Detect which cell encompasses the target text, then output its (X, Y) center coordinate. 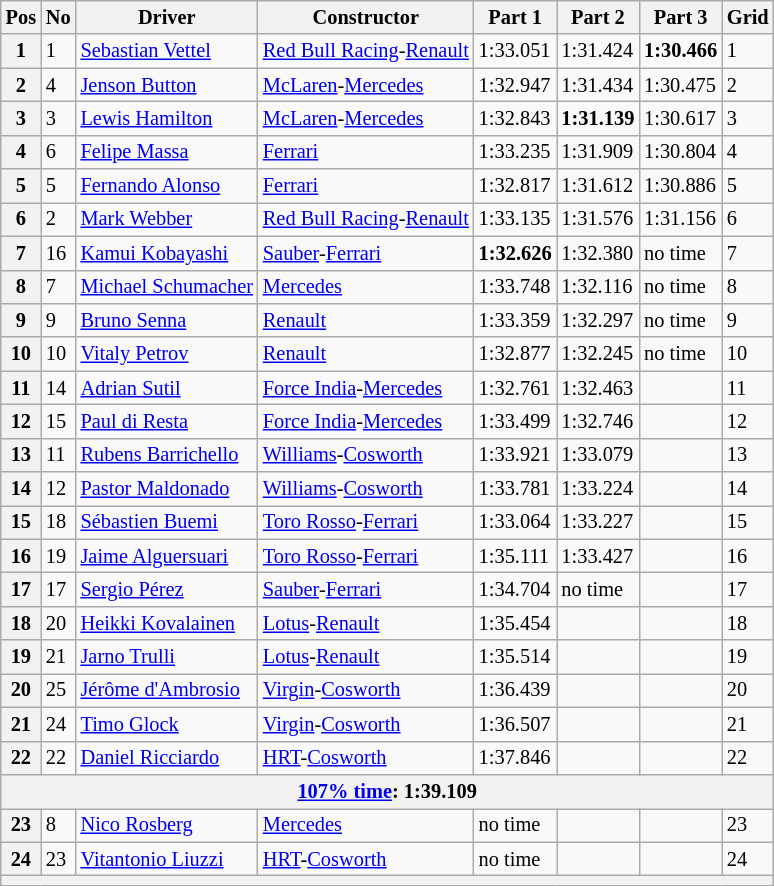
Timo Glock (167, 724)
1:33.224 (598, 489)
Lewis Hamilton (167, 118)
Paul di Resta (167, 421)
Part 1 (516, 17)
1:30.886 (680, 186)
1:30.804 (680, 152)
Pos (21, 17)
Michael Schumacher (167, 287)
Grid (748, 17)
1:33.051 (516, 51)
1:31.612 (598, 186)
Daniel Ricciardo (167, 758)
1:33.079 (598, 455)
1:35.514 (516, 657)
107% time: 1:39.109 (388, 791)
1:32.947 (516, 85)
Sébastien Buemi (167, 522)
Kamui Kobayashi (167, 253)
1:33.781 (516, 489)
1:32.746 (598, 421)
1:32.297 (598, 320)
1:33.748 (516, 287)
Sebastian Vettel (167, 51)
1:32.761 (516, 388)
Felipe Massa (167, 152)
Part 3 (680, 17)
1:33.135 (516, 219)
Heikki Kovalainen (167, 623)
1:31.156 (680, 219)
1:33.064 (516, 522)
1:31.909 (598, 152)
1:31.139 (598, 118)
1:33.499 (516, 421)
Rubens Barrichello (167, 455)
1:32.843 (516, 118)
1:30.466 (680, 51)
Jenson Button (167, 85)
No (58, 17)
1:33.359 (516, 320)
1:32.817 (516, 186)
Pastor Maldonado (167, 489)
Fernando Alonso (167, 186)
1:35.454 (516, 623)
1:32.463 (598, 388)
Bruno Senna (167, 320)
1:33.427 (598, 556)
1:32.877 (516, 354)
1:30.475 (680, 85)
Driver (167, 17)
1:33.235 (516, 152)
Nico Rosberg (167, 825)
1:32.245 (598, 354)
Adrian Sutil (167, 388)
1:32.626 (516, 253)
1:36.507 (516, 724)
1:37.846 (516, 758)
1:32.380 (598, 253)
1:33.921 (516, 455)
Jaime Alguersuari (167, 556)
Jérôme d'Ambrosio (167, 690)
Jarno Trulli (167, 657)
1:31.576 (598, 219)
1:34.704 (516, 589)
Vitaly Petrov (167, 354)
1:36.439 (516, 690)
1:35.111 (516, 556)
Sergio Pérez (167, 589)
1:33.227 (598, 522)
Part 2 (598, 17)
1:31.434 (598, 85)
1:30.617 (680, 118)
1:31.424 (598, 51)
25 (58, 690)
Vitantonio Liuzzi (167, 859)
1:32.116 (598, 287)
Mark Webber (167, 219)
Constructor (366, 17)
